Return [X, Y] of the center of cell containing provided text 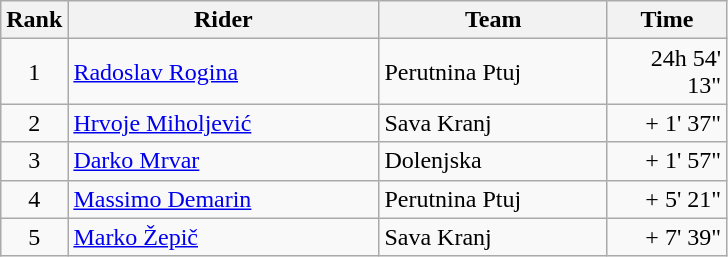
Rider [224, 20]
3 [34, 161]
Hrvoje Miholjević [224, 123]
Marko Žepič [224, 237]
Dolenjska [494, 161]
+ 1' 57" [666, 161]
5 [34, 237]
2 [34, 123]
24h 54' 13" [666, 72]
Team [494, 20]
+ 7' 39" [666, 237]
Time [666, 20]
+ 1' 37" [666, 123]
4 [34, 199]
+ 5' 21" [666, 199]
Rank [34, 20]
Darko Mrvar [224, 161]
Massimo Demarin [224, 199]
Radoslav Rogina [224, 72]
1 [34, 72]
